Extract the [x, y] coordinate from the center of the cell holding the provided text.  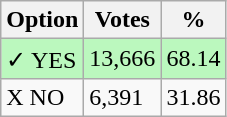
Votes [122, 20]
✓ YES [42, 59]
X NO [42, 97]
6,391 [122, 97]
13,666 [122, 59]
Option [42, 20]
68.14 [194, 59]
% [194, 20]
31.86 [194, 97]
